Identify which cell holds the provided text, then report its [X, Y] central coordinate. 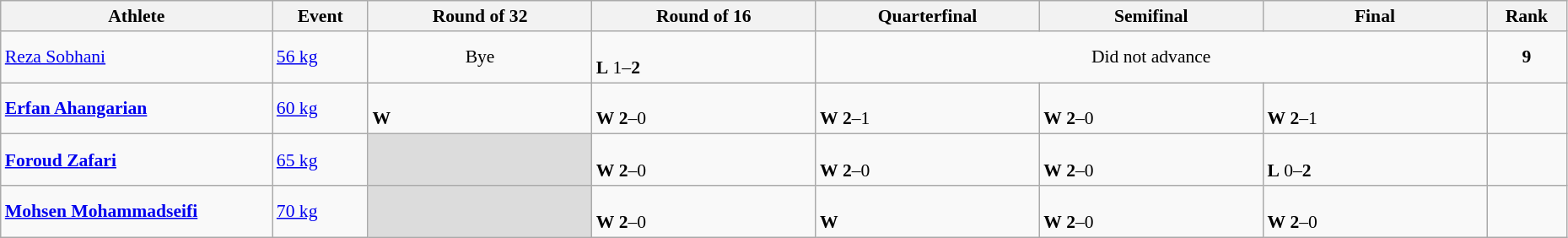
Final [1375, 16]
Bye [479, 57]
Rank [1527, 16]
Did not advance [1151, 57]
70 kg [321, 211]
L 1–2 [703, 57]
Erfan Ahangarian [137, 108]
Quarterfinal [928, 16]
60 kg [321, 108]
Athlete [137, 16]
Round of 16 [703, 16]
Foroud Zafari [137, 160]
65 kg [321, 160]
Semifinal [1150, 16]
L 0–2 [1375, 160]
Mohsen Mohammadseifi [137, 211]
Event [321, 16]
56 kg [321, 57]
9 [1527, 57]
Reza Sobhani [137, 57]
Round of 32 [479, 16]
